Find where the given text appears and provide that cell's center as (X, Y) coordinate. 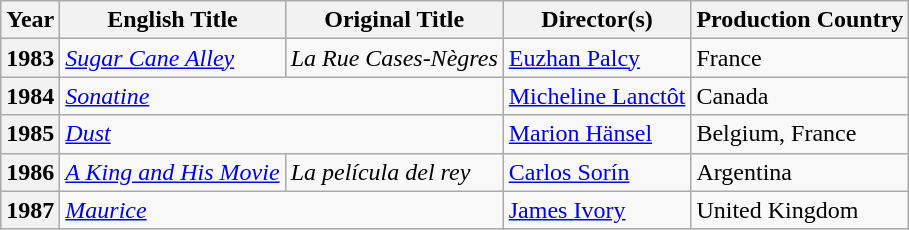
James Ivory (597, 210)
1986 (30, 172)
Dust (282, 134)
Sugar Cane Alley (172, 58)
Director(s) (597, 20)
Belgium, France (800, 134)
Production Country (800, 20)
1985 (30, 134)
Sonatine (282, 96)
English Title (172, 20)
1984 (30, 96)
La Rue Cases-Nègres (394, 58)
Year (30, 20)
Micheline Lanctôt (597, 96)
1987 (30, 210)
Maurice (282, 210)
Original Title (394, 20)
Euzhan Palcy (597, 58)
Carlos Sorín (597, 172)
La película del rey (394, 172)
A King and His Movie (172, 172)
France (800, 58)
1983 (30, 58)
Canada (800, 96)
Argentina (800, 172)
Marion Hänsel (597, 134)
United Kingdom (800, 210)
